Detect which cell encompasses the target text, then output its [x, y] center coordinate. 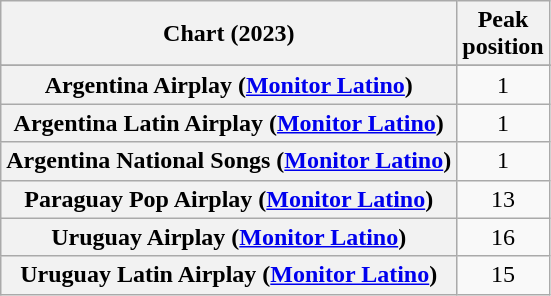
Paraguay Pop Airplay (Monitor Latino) [229, 199]
13 [503, 199]
Argentina Airplay (Monitor Latino) [229, 85]
Argentina Latin Airplay (Monitor Latino) [229, 123]
16 [503, 237]
Chart (2023) [229, 34]
Uruguay Airplay (Monitor Latino) [229, 237]
Peakposition [503, 34]
15 [503, 275]
Uruguay Latin Airplay (Monitor Latino) [229, 275]
Argentina National Songs (Monitor Latino) [229, 161]
